Output the [x, y] coordinate of the center of the cell containing the given text.  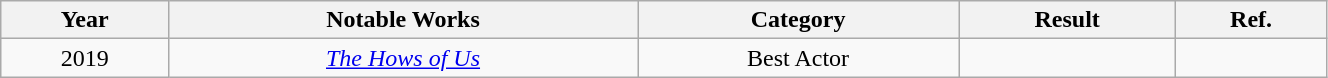
The Hows of Us [404, 58]
Notable Works [404, 20]
Result [1068, 20]
Category [798, 20]
2019 [85, 58]
Best Actor [798, 58]
Ref. [1252, 20]
Year [85, 20]
